Locate the cell with the specified text and output its [X, Y] center coordinate. 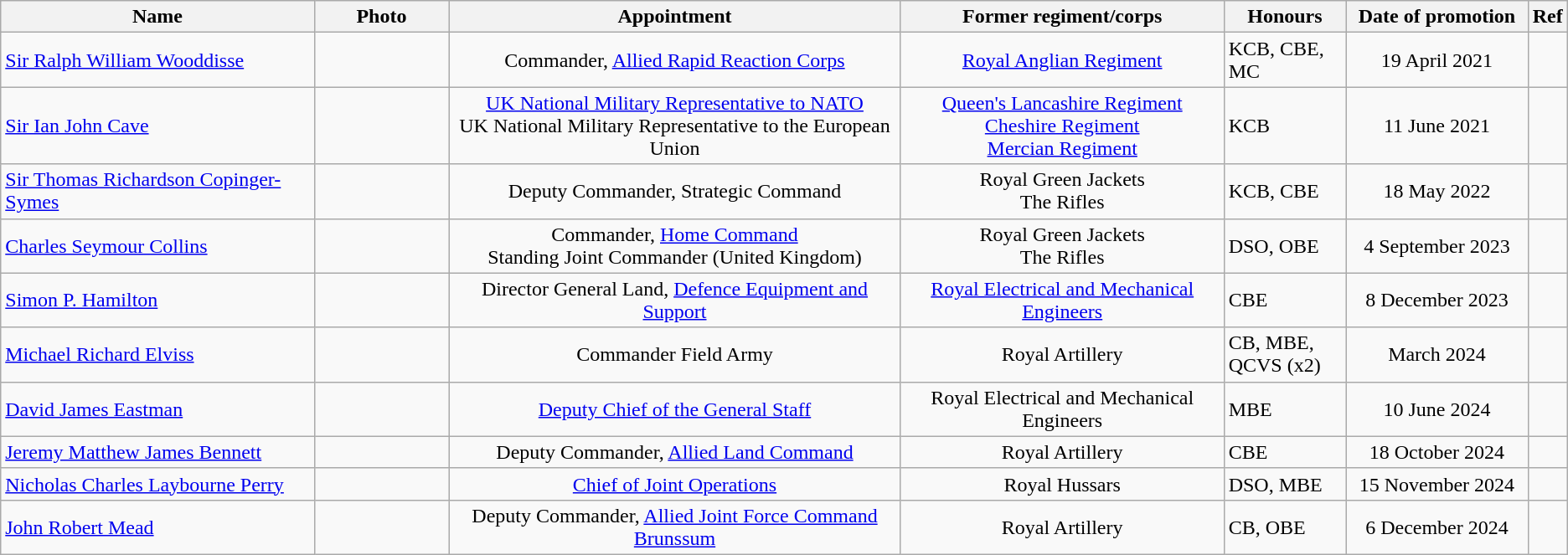
Simon P. Hamilton [157, 300]
18 October 2024 [1437, 452]
8 December 2023 [1437, 300]
Honours [1285, 17]
Deputy Commander, Strategic Command [675, 191]
KCB, CBE, MC [1285, 60]
Jeremy Matthew James Bennett [157, 452]
David James Eastman [157, 409]
DSO, OBE [1285, 246]
Sir Ian John Cave [157, 126]
Nicholas Charles Laybourne Perry [157, 484]
Deputy Chief of the General Staff [675, 409]
Name [157, 17]
10 June 2024 [1437, 409]
Charles Seymour Collins [157, 246]
Sir Thomas Richardson Copinger-Symes [157, 191]
Commander Field Army [675, 355]
Photo [382, 17]
Ref [1548, 17]
KCB, CBE [1285, 191]
Chief of Joint Operations [675, 484]
Director General Land, Defence Equipment and Support [675, 300]
Date of promotion [1437, 17]
CB, MBE, QCVS (x2) [1285, 355]
DSO, MBE [1285, 484]
Deputy Commander, Allied Land Command [675, 452]
19 April 2021 [1437, 60]
MBE [1285, 409]
18 May 2022 [1437, 191]
4 September 2023 [1437, 246]
6 December 2024 [1437, 527]
CB, OBE [1285, 527]
Commander, Home Command Standing Joint Commander (United Kingdom) [675, 246]
March 2024 [1437, 355]
Queen's Lancashire RegimentCheshire Regiment Mercian Regiment [1062, 126]
John Robert Mead [157, 527]
15 November 2024 [1437, 484]
Former regiment/corps [1062, 17]
11 June 2021 [1437, 126]
Royal Hussars [1062, 484]
Michael Richard Elviss [157, 355]
Sir Ralph William Wooddisse [157, 60]
Appointment [675, 17]
UK National Military Representative to NATOUK National Military Representative to the European Union [675, 126]
Royal Anglian Regiment [1062, 60]
Deputy Commander, Allied Joint Force Command Brunssum [675, 527]
KCB [1285, 126]
Commander, Allied Rapid Reaction Corps [675, 60]
